Determine the [x, y] coordinate at the center of the cell enclosing the given text.  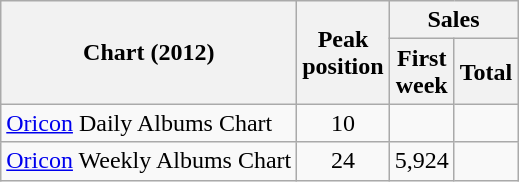
24 [343, 161]
Chart (2012) [149, 52]
10 [343, 123]
Firstweek [422, 72]
Oricon Daily Albums Chart [149, 123]
Peakposition [343, 52]
Oricon Weekly Albums Chart [149, 161]
Sales [454, 20]
Total [486, 72]
5,924 [422, 161]
